Output the (x, y) coordinate of the center of the cell containing the given text.  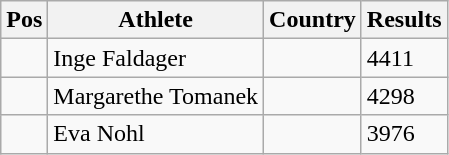
Pos (24, 20)
3976 (404, 134)
4298 (404, 96)
Eva Nohl (156, 134)
Country (313, 20)
Results (404, 20)
4411 (404, 58)
Margarethe Tomanek (156, 96)
Athlete (156, 20)
Inge Faldager (156, 58)
